Identify which cell holds the provided text, then report its (X, Y) central coordinate. 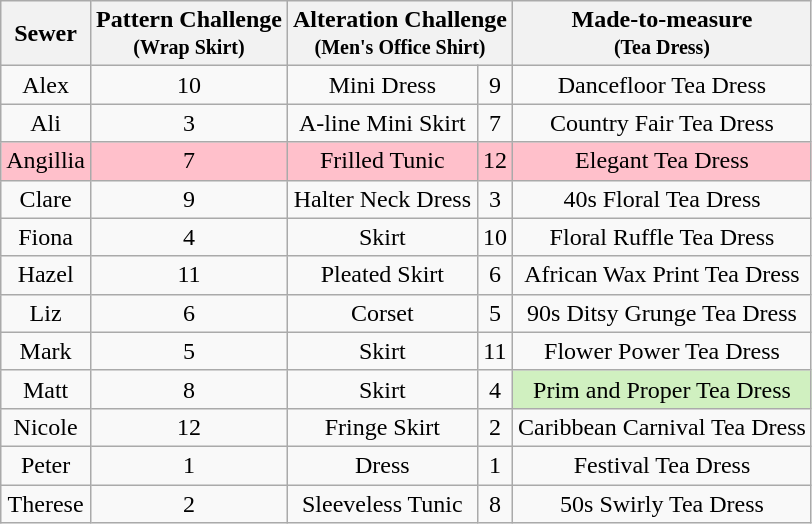
Ali (46, 123)
Prim and Proper Tea Dress (662, 389)
Festival Tea Dress (662, 465)
Sleeveless Tunic (383, 503)
Elegant Tea Dress (662, 161)
50s Swirly Tea Dress (662, 503)
Flower Power Tea Dress (662, 351)
Liz (46, 313)
Mini Dress (383, 85)
Therese (46, 503)
Alteration Challenge(Men's Office Shirt) (400, 34)
Corset (383, 313)
A-line Mini Skirt (383, 123)
Fringe Skirt (383, 427)
Floral Ruffle Tea Dress (662, 237)
Matt (46, 389)
90s Ditsy Grunge Tea Dress (662, 313)
Sewer (46, 34)
Hazel (46, 275)
Peter (46, 465)
African Wax Print Tea Dress (662, 275)
Dress (383, 465)
Alex (46, 85)
Caribbean Carnival Tea Dress (662, 427)
Mark (46, 351)
Frilled Tunic (383, 161)
Dancefloor Tea Dress (662, 85)
Country Fair Tea Dress (662, 123)
40s Floral Tea Dress (662, 199)
Fiona (46, 237)
Nicole (46, 427)
Halter Neck Dress (383, 199)
Pleated Skirt (383, 275)
Clare (46, 199)
Pattern Challenge(Wrap Skirt) (188, 34)
Made-to-measure(Tea Dress) (662, 34)
Angillia (46, 161)
